Capture the cell that displays the provided text and extract its (x, y) central coordinate. 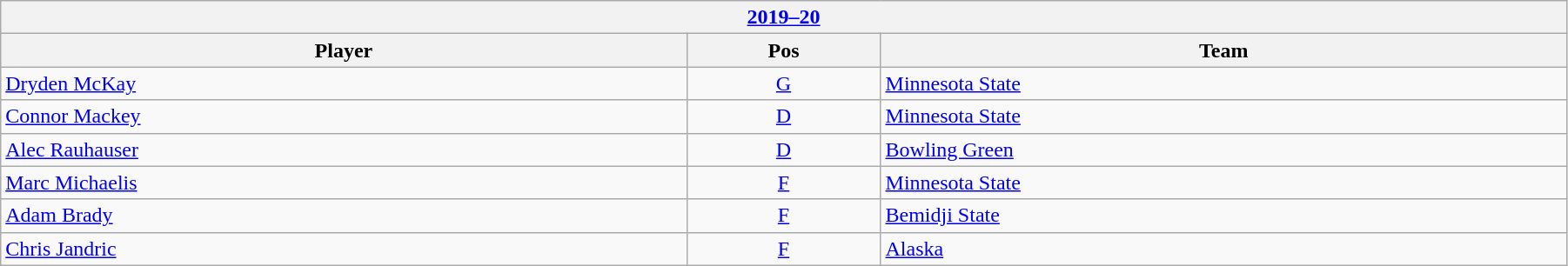
Bowling Green (1223, 150)
2019–20 (784, 17)
Connor Mackey (344, 116)
Bemidji State (1223, 216)
Team (1223, 50)
Alec Rauhauser (344, 150)
Pos (783, 50)
Chris Jandric (344, 249)
Dryden McKay (344, 83)
Marc Michaelis (344, 183)
Adam Brady (344, 216)
G (783, 83)
Player (344, 50)
Alaska (1223, 249)
